Search for the cell housing the specified text and yield its (x, y) center coordinate. 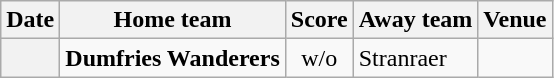
Stranraer (416, 58)
Venue (515, 20)
w/o (319, 58)
Score (319, 20)
Home team (172, 20)
Date (30, 20)
Dumfries Wanderers (172, 58)
Away team (416, 20)
